Provide the [x, y] coordinate of the cell's center where the given text is located.  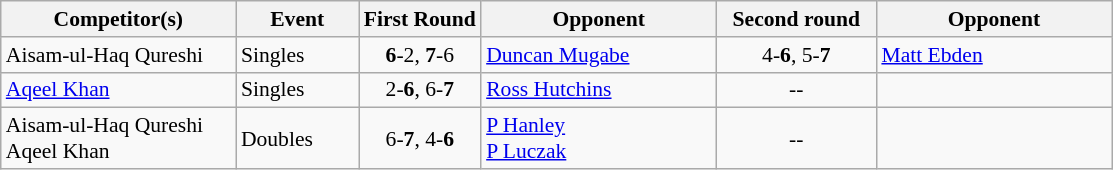
Ross Hutchins [598, 90]
P Hanley P Luczak [598, 138]
4-6, 5-7 [796, 55]
Duncan Mugabe [598, 55]
First Round [420, 19]
Event [298, 19]
Doubles [298, 138]
Aisam-ul-Haq Qureshi [118, 55]
Competitor(s) [118, 19]
Aqeel Khan [118, 90]
2-6, 6-7 [420, 90]
6-7, 4-6 [420, 138]
Aisam-ul-Haq Qureshi Aqeel Khan [118, 138]
Second round [796, 19]
6-2, 7-6 [420, 55]
Matt Ebden [994, 55]
